Return the (x, y) coordinate for the center point of the cell that contains the specified text.  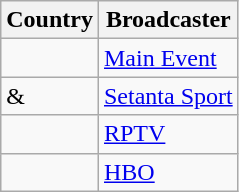
Broadcaster (168, 20)
HBO (168, 172)
Main Event (168, 58)
RPTV (168, 134)
Setanta Sport (168, 96)
Country (50, 20)
& (50, 96)
